Provide the (x, y) coordinate of the cell's center where the given text is located.  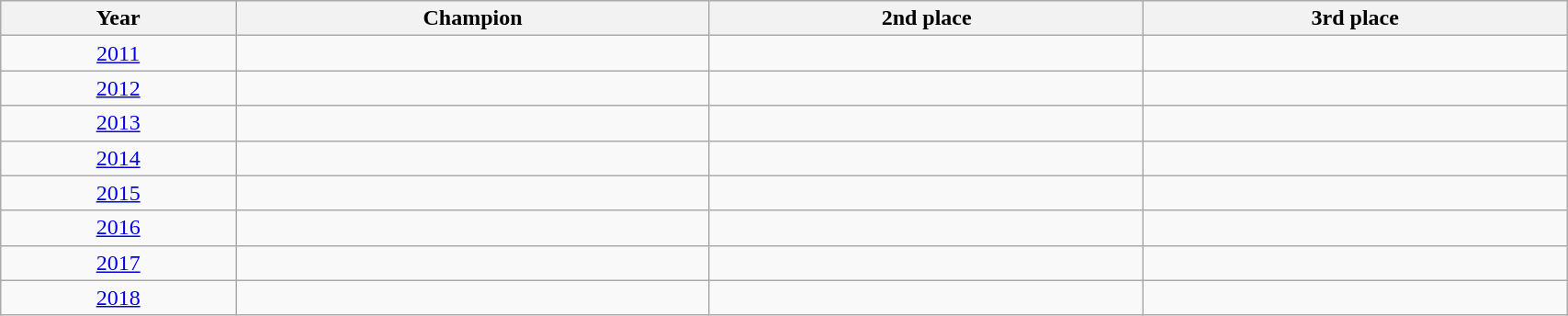
2011 (118, 53)
2017 (118, 263)
2013 (118, 123)
2015 (118, 193)
2016 (118, 228)
2018 (118, 298)
3rd place (1356, 18)
2nd place (926, 18)
Year (118, 18)
2014 (118, 158)
Champion (473, 18)
2012 (118, 88)
